Identify which cell holds the provided text, then report its [x, y] central coordinate. 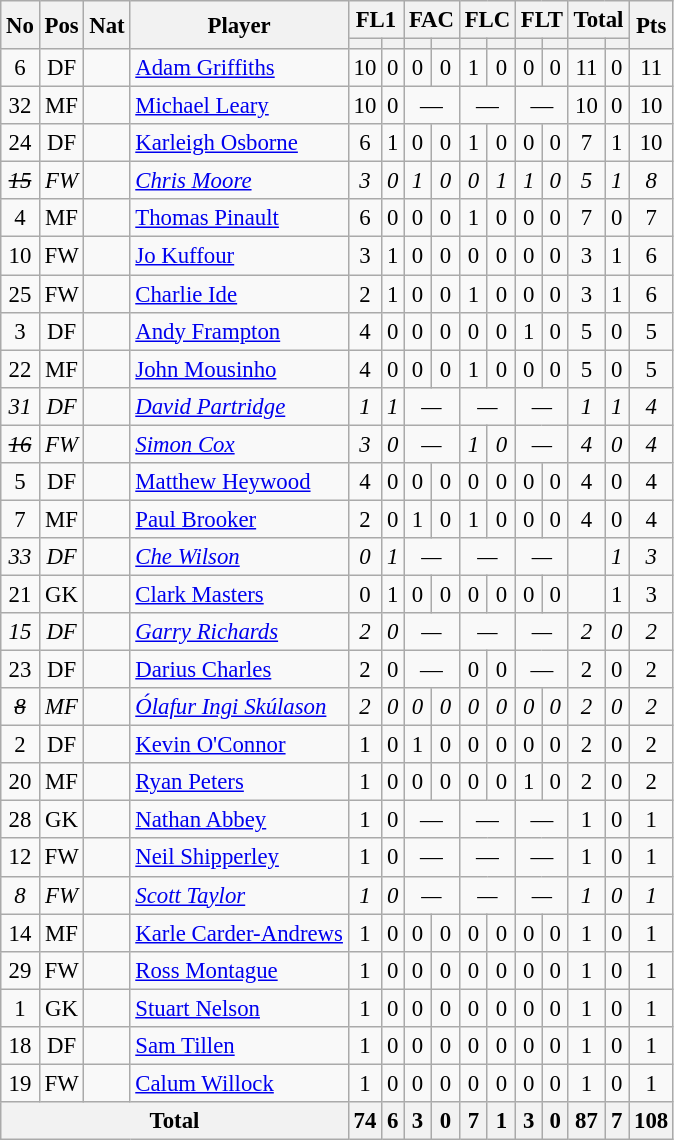
Kevin O'Connor [239, 745]
Nat [107, 25]
Ólafur Ingi Skúlason [239, 707]
23 [20, 670]
Che Wilson [239, 557]
David Partridge [239, 406]
12 [20, 858]
Neil Shipperley [239, 858]
Karle Carder-Andrews [239, 933]
Calum Willock [239, 1083]
Karleigh Osborne [239, 143]
Chris Moore [239, 181]
14 [20, 933]
19 [20, 1083]
Matthew Heywood [239, 482]
74 [364, 1121]
Jo Kuffour [239, 256]
No [20, 25]
Ryan Peters [239, 782]
Charlie Ide [239, 294]
87 [586, 1121]
FL1 [376, 20]
28 [20, 820]
21 [20, 594]
108 [652, 1121]
Nathan Abbey [239, 820]
32 [20, 106]
Adam Griffiths [239, 68]
Paul Brooker [239, 519]
Michael Leary [239, 106]
Sam Tillen [239, 1046]
Stuart Nelson [239, 1008]
John Mousinho [239, 369]
FAC [432, 20]
24 [20, 143]
29 [20, 970]
Thomas Pinault [239, 219]
Player [239, 25]
Darius Charles [239, 670]
Simon Cox [239, 444]
Clark Masters [239, 594]
Garry Richards [239, 632]
18 [20, 1046]
22 [20, 369]
16 [20, 444]
Pts [652, 25]
Andy Frampton [239, 331]
Pos [62, 25]
33 [20, 557]
20 [20, 782]
FLT [542, 20]
FLC [487, 20]
31 [20, 406]
Scott Taylor [239, 895]
Ross Montague [239, 970]
25 [20, 294]
